Find where the given text appears and provide that cell's center as (x, y) coordinate. 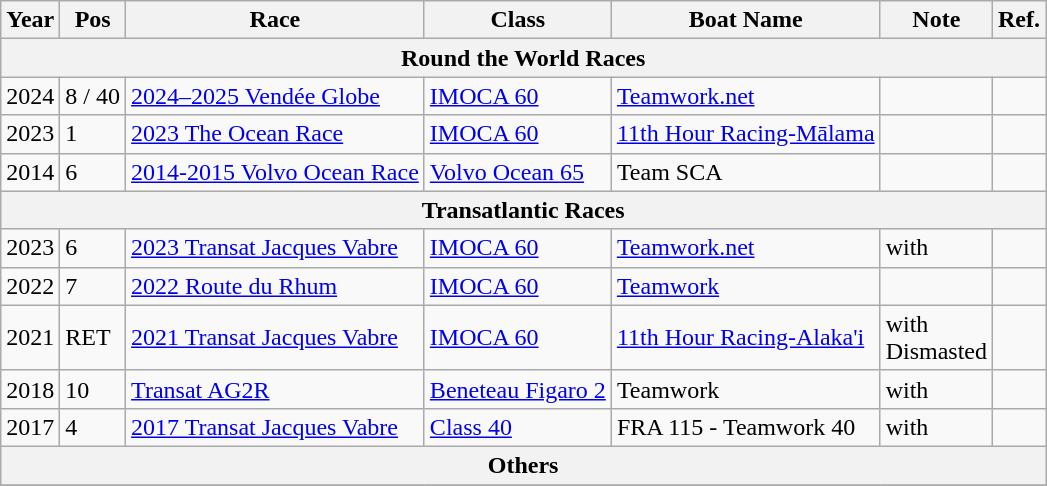
11th Hour Racing-Alaka'i (746, 338)
Volvo Ocean 65 (518, 172)
2024–2025 Vendée Globe (276, 96)
Boat Name (746, 20)
7 (93, 286)
2017 Transat Jacques Vabre (276, 427)
2023 The Ocean Race (276, 134)
Pos (93, 20)
2021 (30, 338)
Ref. (1020, 20)
with Dismasted (936, 338)
1 (93, 134)
2022 Route du Rhum (276, 286)
11th Hour Racing-Mālama (746, 134)
2014 (30, 172)
Team SCA (746, 172)
Transat AG2R (276, 389)
Note (936, 20)
2014-2015 Volvo Ocean Race (276, 172)
Year (30, 20)
2023 Transat Jacques Vabre (276, 248)
2024 (30, 96)
2022 (30, 286)
2017 (30, 427)
FRA 115 - Teamwork 40 (746, 427)
Transatlantic Races (524, 210)
Others (524, 465)
8 / 40 (93, 96)
2018 (30, 389)
Class 40 (518, 427)
4 (93, 427)
RET (93, 338)
Round the World Races (524, 58)
2021 Transat Jacques Vabre (276, 338)
Beneteau Figaro 2 (518, 389)
Race (276, 20)
Class (518, 20)
10 (93, 389)
